From the cell containing the given text, extract its center point as (X, Y) coordinate. 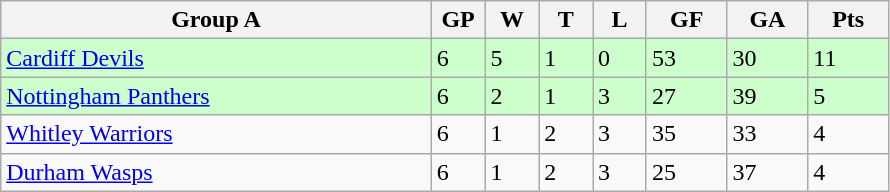
GF (686, 20)
T (566, 20)
Cardiff Devils (216, 58)
Whitley Warriors (216, 134)
Durham Wasps (216, 172)
Nottingham Panthers (216, 96)
37 (768, 172)
25 (686, 172)
53 (686, 58)
0 (620, 58)
35 (686, 134)
33 (768, 134)
11 (848, 58)
GP (458, 20)
W (512, 20)
27 (686, 96)
GA (768, 20)
Group A (216, 20)
Pts (848, 20)
L (620, 20)
30 (768, 58)
39 (768, 96)
